From the cell containing the given text, extract its center point as [X, Y] coordinate. 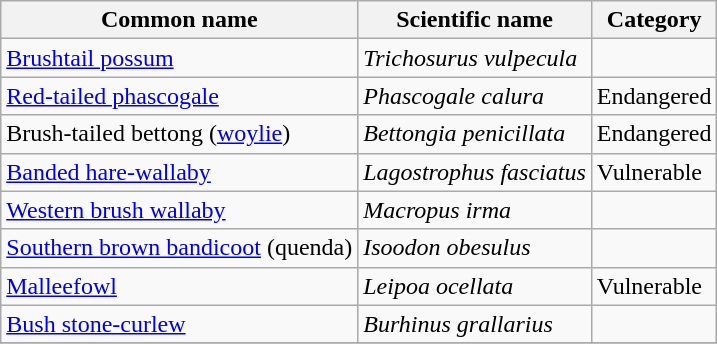
Scientific name [475, 20]
Category [654, 20]
Macropus irma [475, 210]
Isoodon obesulus [475, 248]
Malleefowl [180, 286]
Lagostrophus fasciatus [475, 172]
Western brush wallaby [180, 210]
Bettongia penicillata [475, 134]
Southern brown bandicoot (quenda) [180, 248]
Common name [180, 20]
Red-tailed phascogale [180, 96]
Phascogale calura [475, 96]
Banded hare-wallaby [180, 172]
Leipoa ocellata [475, 286]
Bush stone-curlew [180, 324]
Burhinus grallarius [475, 324]
Brush-tailed bettong (woylie) [180, 134]
Brushtail possum [180, 58]
Trichosurus vulpecula [475, 58]
